Return (x, y) of the center of cell containing provided text 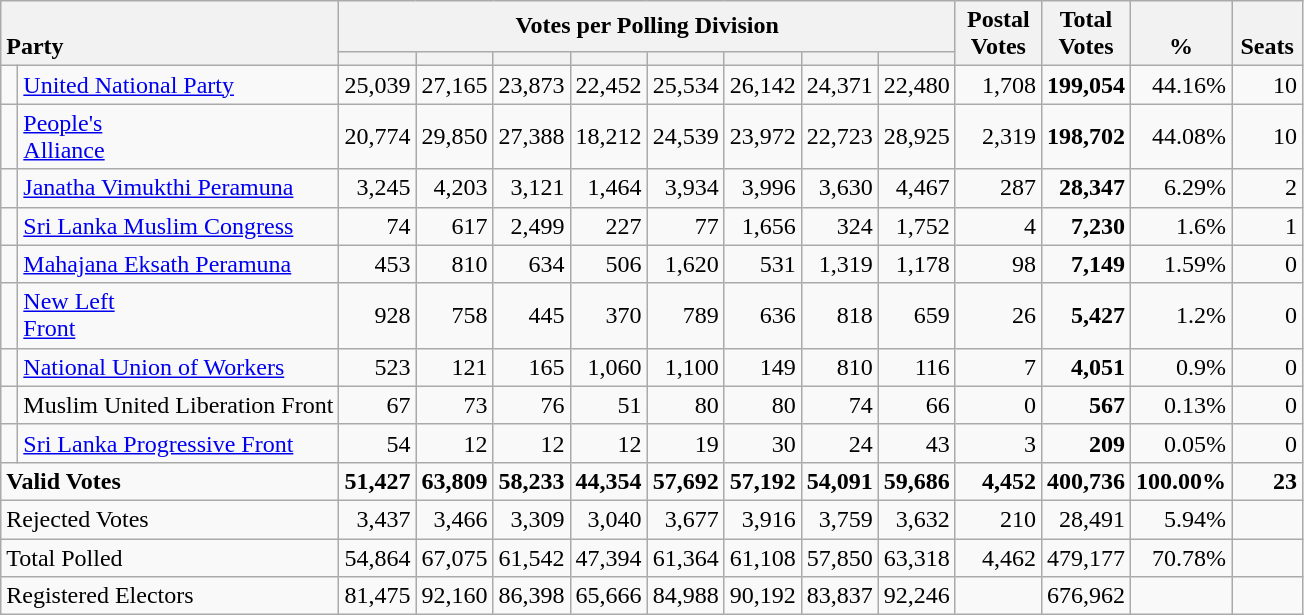
47,394 (608, 557)
22,452 (608, 85)
66 (916, 405)
3,245 (378, 188)
1,060 (608, 367)
26,142 (762, 85)
3,630 (840, 188)
1 (1268, 226)
4,467 (916, 188)
23,972 (762, 136)
3,759 (840, 519)
98 (998, 264)
479,177 (1086, 557)
3,437 (378, 519)
1,319 (840, 264)
30 (762, 443)
5.94% (1180, 519)
National Union of Workers (178, 367)
1.2% (1180, 316)
634 (532, 264)
86,398 (532, 596)
818 (840, 316)
Votes per Polling Division (647, 26)
77 (686, 226)
51 (608, 405)
Sri Lanka Progressive Front (178, 443)
25,039 (378, 85)
1.6% (1180, 226)
44,354 (608, 481)
287 (998, 188)
100.00% (1180, 481)
Party (170, 34)
61,108 (762, 557)
Muslim United Liberation Front (178, 405)
199,054 (1086, 85)
324 (840, 226)
73 (454, 405)
3,121 (532, 188)
57,692 (686, 481)
636 (762, 316)
3,632 (916, 519)
453 (378, 264)
0.05% (1180, 443)
57,192 (762, 481)
67 (378, 405)
29,850 (454, 136)
4,051 (1086, 367)
70.78% (1180, 557)
54 (378, 443)
61,364 (686, 557)
54,864 (378, 557)
3,677 (686, 519)
51,427 (378, 481)
43 (916, 443)
24,371 (840, 85)
758 (454, 316)
18,212 (608, 136)
3,934 (686, 188)
1,620 (686, 264)
165 (532, 367)
19 (686, 443)
617 (454, 226)
Registered Electors (170, 596)
92,246 (916, 596)
116 (916, 367)
25,534 (686, 85)
26 (998, 316)
63,809 (454, 481)
20,774 (378, 136)
7,149 (1086, 264)
3,996 (762, 188)
Seats (1268, 34)
445 (532, 316)
149 (762, 367)
PostalVotes (998, 34)
27,388 (532, 136)
1.59% (1180, 264)
3,916 (762, 519)
27,165 (454, 85)
7,230 (1086, 226)
23 (1268, 481)
370 (608, 316)
789 (686, 316)
Total Polled (170, 557)
63,318 (916, 557)
24 (840, 443)
0.13% (1180, 405)
New LeftFront (178, 316)
0.9% (1180, 367)
28,347 (1086, 188)
84,988 (686, 596)
1,178 (916, 264)
Total Votes (1086, 34)
227 (608, 226)
7 (998, 367)
44.16% (1180, 85)
1,656 (762, 226)
4 (998, 226)
83,837 (840, 596)
210 (998, 519)
3,309 (532, 519)
Mahajana Eksath Peramuna (178, 264)
65,666 (608, 596)
659 (916, 316)
57,850 (840, 557)
2,499 (532, 226)
198,702 (1086, 136)
5,427 (1086, 316)
2 (1268, 188)
% (1180, 34)
3,466 (454, 519)
4,203 (454, 188)
676,962 (1086, 596)
2,319 (998, 136)
523 (378, 367)
1,464 (608, 188)
506 (608, 264)
209 (1086, 443)
28,491 (1086, 519)
92,160 (454, 596)
44.08% (1180, 136)
Sri Lanka Muslim Congress (178, 226)
567 (1086, 405)
23,873 (532, 85)
121 (454, 367)
90,192 (762, 596)
54,091 (840, 481)
58,233 (532, 481)
61,542 (532, 557)
4,462 (998, 557)
59,686 (916, 481)
6.29% (1180, 188)
531 (762, 264)
22,480 (916, 85)
3,040 (608, 519)
22,723 (840, 136)
24,539 (686, 136)
United National Party (178, 85)
Valid Votes (170, 481)
Janatha Vimukthi Peramuna (178, 188)
28,925 (916, 136)
1,708 (998, 85)
76 (532, 405)
81,475 (378, 596)
4,452 (998, 481)
1,100 (686, 367)
400,736 (1086, 481)
3 (998, 443)
67,075 (454, 557)
928 (378, 316)
1,752 (916, 226)
Rejected Votes (170, 519)
People'sAlliance (178, 136)
